Provide the (x, y) coordinate of the cell's center where the given text is located.  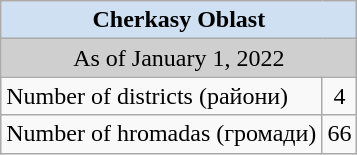
66 (340, 134)
4 (340, 96)
Number of districts (райони) (162, 96)
Cherkasy Oblast (179, 20)
As of January 1, 2022 (179, 58)
Number of hromadas (громади) (162, 134)
